Determine the (X, Y) coordinate at the center of the cell enclosing the given text.  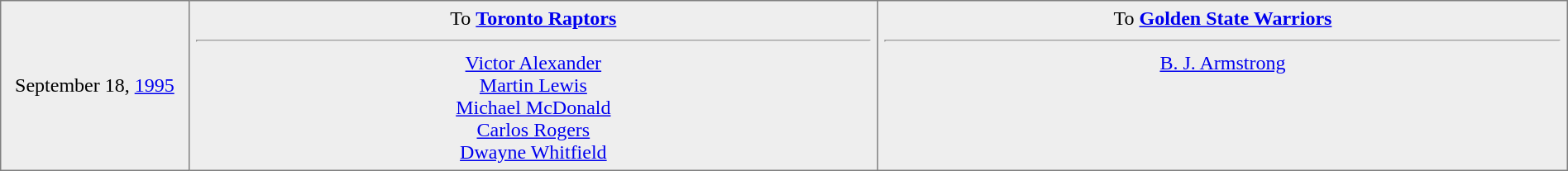
To Toronto RaptorsVictor AlexanderMartin LewisMichael McDonaldCarlos RogersDwayne Whitfield (533, 86)
September 18, 1995 (94, 86)
To Golden State WarriorsB. J. Armstrong (1223, 86)
